Find where the given text appears and provide that cell's center as (X, Y) coordinate. 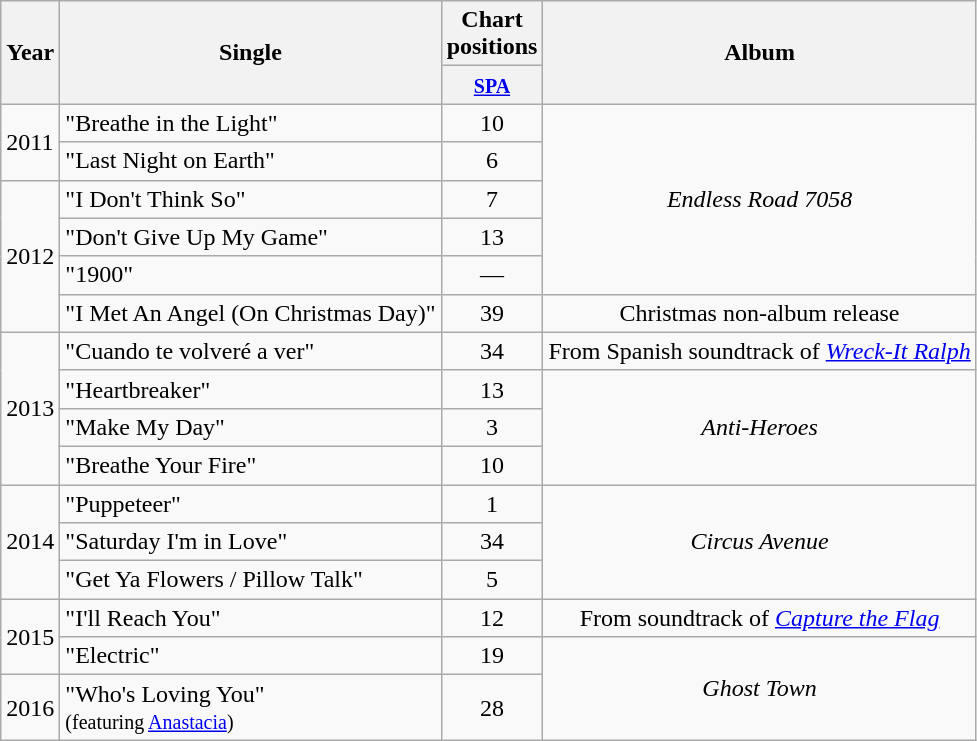
"Breathe in the Light" (250, 123)
"Last Night on Earth" (250, 161)
"Saturday I'm in Love" (250, 542)
7 (492, 199)
"Who's Loving You"(featuring Anastacia) (250, 708)
1 (492, 503)
Christmas non-album release (760, 313)
"Heartbreaker" (250, 389)
2013 (30, 408)
Single (250, 52)
"I Met An Angel (On Christmas Day)" (250, 313)
"Don't Give Up My Game" (250, 237)
Endless Road 7058 (760, 199)
2011 (30, 142)
3 (492, 427)
2012 (30, 256)
2016 (30, 708)
"Cuando te volveré a ver" (250, 351)
"Puppeteer" (250, 503)
Chart positions (492, 34)
From soundtrack of Capture the Flag (760, 618)
"Make My Day" (250, 427)
SPA (492, 85)
28 (492, 708)
Anti-Heroes (760, 427)
— (492, 275)
"I Don't Think So" (250, 199)
Album (760, 52)
From Spanish soundtrack of Wreck-It Ralph (760, 351)
Circus Avenue (760, 541)
6 (492, 161)
Ghost Town (760, 688)
5 (492, 580)
"Electric" (250, 656)
"Breathe Your Fire" (250, 465)
"Get Ya Flowers / Pillow Talk" (250, 580)
"1900" (250, 275)
19 (492, 656)
"I'll Reach You" (250, 618)
2014 (30, 541)
2015 (30, 637)
12 (492, 618)
39 (492, 313)
Year (30, 52)
